For the text-containing cell, return its midpoint in (x, y) coordinate format. 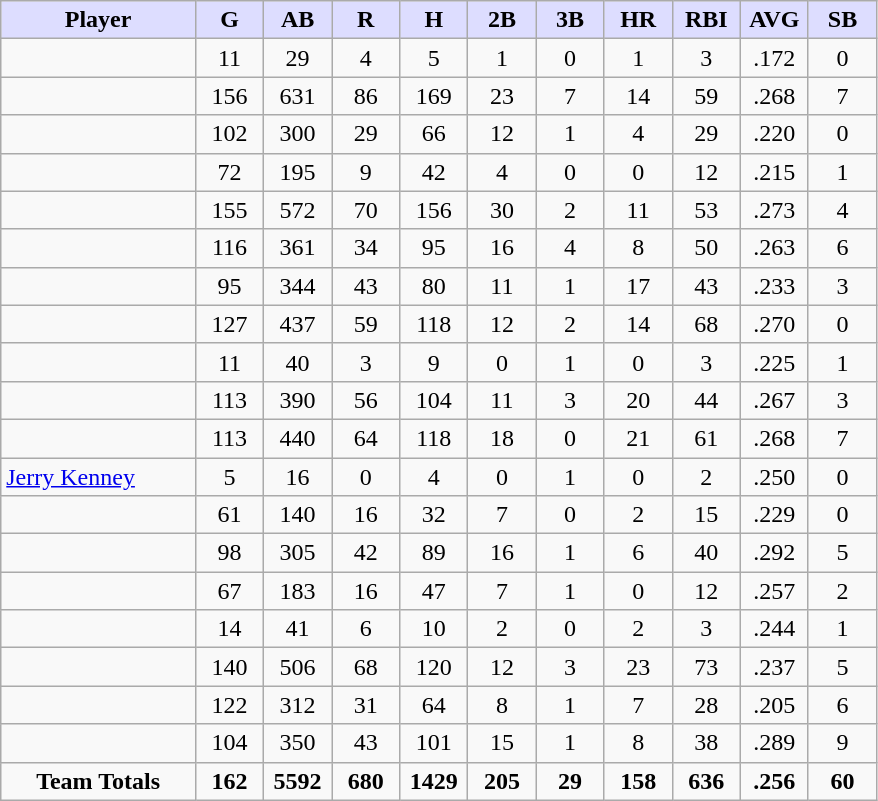
.229 (774, 515)
440 (298, 438)
2B (502, 20)
5592 (298, 781)
162 (229, 781)
.273 (774, 210)
437 (298, 324)
53 (706, 210)
.205 (774, 705)
18 (502, 438)
.172 (774, 58)
572 (298, 210)
H (434, 20)
86 (366, 96)
122 (229, 705)
390 (298, 400)
AB (298, 20)
120 (434, 667)
72 (229, 172)
60 (842, 781)
680 (366, 781)
Player (98, 20)
127 (229, 324)
305 (298, 553)
66 (434, 134)
Team Totals (98, 781)
.267 (774, 400)
205 (502, 781)
20 (638, 400)
98 (229, 553)
.225 (774, 362)
361 (298, 248)
102 (229, 134)
32 (434, 515)
41 (298, 629)
506 (298, 667)
300 (298, 134)
G (229, 20)
50 (706, 248)
21 (638, 438)
89 (434, 553)
158 (638, 781)
AVG (774, 20)
.256 (774, 781)
34 (366, 248)
.215 (774, 172)
SB (842, 20)
631 (298, 96)
30 (502, 210)
67 (229, 591)
.233 (774, 286)
3B (570, 20)
.270 (774, 324)
155 (229, 210)
10 (434, 629)
RBI (706, 20)
.257 (774, 591)
636 (706, 781)
.292 (774, 553)
.237 (774, 667)
R (366, 20)
44 (706, 400)
.220 (774, 134)
56 (366, 400)
116 (229, 248)
28 (706, 705)
38 (706, 743)
47 (434, 591)
312 (298, 705)
169 (434, 96)
.263 (774, 248)
80 (434, 286)
17 (638, 286)
Jerry Kenney (98, 477)
31 (366, 705)
.289 (774, 743)
350 (298, 743)
73 (706, 667)
HR (638, 20)
.250 (774, 477)
183 (298, 591)
1429 (434, 781)
101 (434, 743)
344 (298, 286)
70 (366, 210)
.244 (774, 629)
195 (298, 172)
